Pinpoint the cell where the given text exists, returning its [X, Y] midpoint coordinate. 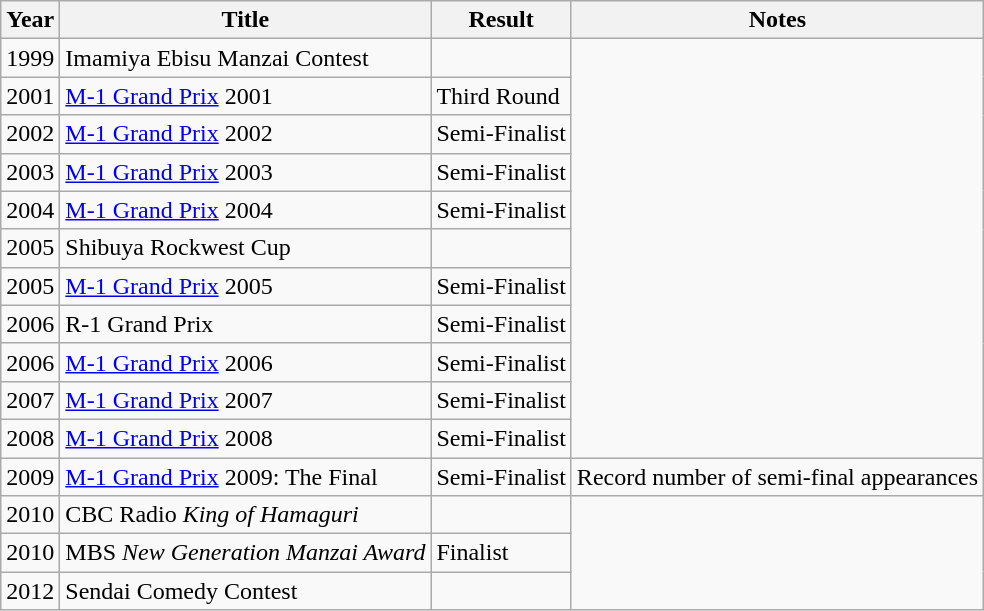
M-1 Grand Prix 2001 [246, 96]
2004 [30, 210]
M-1 Grand Prix 2008 [246, 438]
M-1 Grand Prix 2003 [246, 172]
Year [30, 20]
R-1 Grand Prix [246, 324]
2009 [30, 477]
Third Round [501, 96]
Finalist [501, 553]
Imamiya Ebisu Manzai Contest [246, 58]
Result [501, 20]
2012 [30, 591]
MBS New Generation Manzai Award [246, 553]
M-1 Grand Prix 2009: The Final [246, 477]
2003 [30, 172]
2002 [30, 134]
Shibuya Rockwest Cup [246, 248]
Record number of semi-final appearances [777, 477]
2007 [30, 400]
M-1 Grand Prix 2007 [246, 400]
M-1 Grand Prix 2004 [246, 210]
2001 [30, 96]
1999 [30, 58]
M-1 Grand Prix 2002 [246, 134]
M-1 Grand Prix 2006 [246, 362]
M-1 Grand Prix 2005 [246, 286]
Notes [777, 20]
Title [246, 20]
2008 [30, 438]
Sendai Comedy Contest [246, 591]
CBC Radio King of Hamaguri [246, 515]
